Return the (x, y) coordinate for the center point of the cell that contains the specified text.  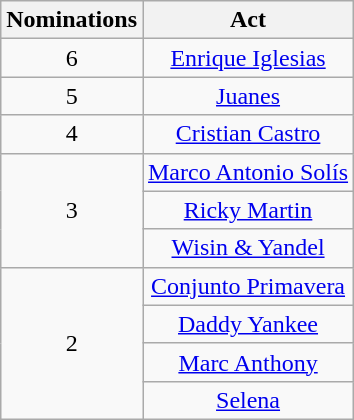
Wisin & Yandel (248, 248)
4 (72, 134)
Act (248, 20)
Juanes (248, 96)
Nominations (72, 20)
Marc Anthony (248, 362)
Cristian Castro (248, 134)
Daddy Yankee (248, 324)
6 (72, 58)
5 (72, 96)
Marco Antonio Solís (248, 172)
Conjunto Primavera (248, 286)
Ricky Martin (248, 210)
Enrique Iglesias (248, 58)
3 (72, 210)
Selena (248, 400)
2 (72, 343)
